Return the [x, y] coordinate for the center point of the cell that contains the specified text.  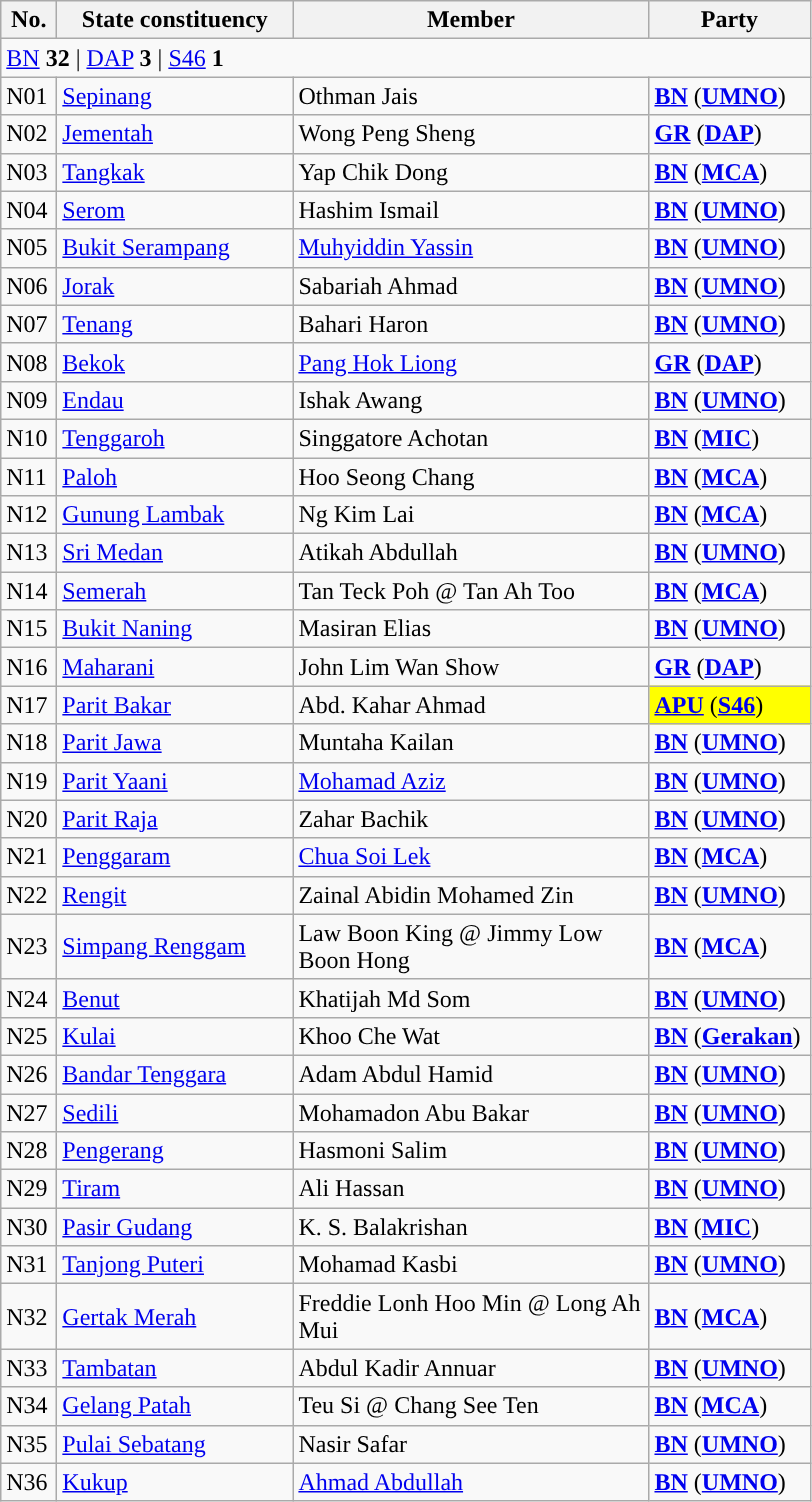
Mohamad Aziz [471, 781]
Sedili [175, 1113]
Jementah [175, 134]
Semerah [175, 591]
N28 [29, 1151]
Jorak [175, 286]
N10 [29, 438]
Penggaram [175, 857]
N30 [29, 1227]
Gertak Merah [175, 1316]
Freddie Lonh Hoo Min @ Long Ah Mui [471, 1316]
N29 [29, 1189]
N06 [29, 286]
Ahmad Abdullah [471, 1482]
Parit Yaani [175, 781]
N34 [29, 1406]
Chua Soi Lek [471, 857]
APU (S46) [730, 705]
Zainal Abidin Mohamed Zin [471, 895]
Gelang Patah [175, 1406]
N04 [29, 210]
Member [471, 20]
Benut [175, 998]
N18 [29, 743]
N13 [29, 553]
N24 [29, 998]
Sepinang [175, 96]
Parit Bakar [175, 705]
Ng Kim Lai [471, 515]
Abd. Kahar Ahmad [471, 705]
Bahari Haron [471, 324]
Tenggaroh [175, 438]
Parit Jawa [175, 743]
Atikah Abdullah [471, 553]
N11 [29, 477]
Adam Abdul Hamid [471, 1074]
Tan Teck Poh @ Tan Ah Too [471, 591]
Masiran Elias [471, 629]
Sabariah Ahmad [471, 286]
N32 [29, 1316]
Wong Peng Sheng [471, 134]
John Lim Wan Show [471, 667]
Singgatore Achotan [471, 438]
N22 [29, 895]
Bandar Tenggara [175, 1074]
Endau [175, 400]
Tenang [175, 324]
N20 [29, 819]
Paloh [175, 477]
N27 [29, 1113]
Hoo Seong Chang [471, 477]
Hasmoni Salim [471, 1151]
N08 [29, 362]
N31 [29, 1265]
Rengit [175, 895]
Pang Hok Liong [471, 362]
Tanjong Puteri [175, 1265]
Kukup [175, 1482]
N16 [29, 667]
N19 [29, 781]
Maharani [175, 667]
Ali Hassan [471, 1189]
Kulai [175, 1036]
N14 [29, 591]
Bukit Serampang [175, 248]
Tambatan [175, 1368]
N09 [29, 400]
N02 [29, 134]
BN (Gerakan) [730, 1036]
Gunung Lambak [175, 515]
Muhyiddin Yassin [471, 248]
Muntaha Kailan [471, 743]
Pasir Gudang [175, 1227]
Othman Jais [471, 96]
Sri Medan [175, 553]
N33 [29, 1368]
Khoo Che Wat [471, 1036]
N36 [29, 1482]
N15 [29, 629]
Pulai Sebatang [175, 1444]
Tangkak [175, 172]
Law Boon King @ Jimmy Low Boon Hong [471, 946]
N17 [29, 705]
N23 [29, 946]
N01 [29, 96]
Nasir Safar [471, 1444]
Mohamad Kasbi [471, 1265]
N35 [29, 1444]
N25 [29, 1036]
K. S. Balakrishan [471, 1227]
N26 [29, 1074]
Tiram [175, 1189]
N03 [29, 172]
Pengerang [175, 1151]
Serom [175, 210]
Party [730, 20]
State constituency [175, 20]
Teu Si @ Chang See Ten [471, 1406]
Abdul Kadir Annuar [471, 1368]
Khatijah Md Som [471, 998]
Simpang Renggam [175, 946]
Parit Raja [175, 819]
No. [29, 20]
N05 [29, 248]
BN 32 | DAP 3 | S46 1 [406, 58]
Mohamadon Abu Bakar [471, 1113]
N12 [29, 515]
Zahar Bachik [471, 819]
N07 [29, 324]
N21 [29, 857]
Bukit Naning [175, 629]
Hashim Ismail [471, 210]
Ishak Awang [471, 400]
Yap Chik Dong [471, 172]
Bekok [175, 362]
